Scan for the cell matching the given text and deliver its [X, Y] coordinate at center. 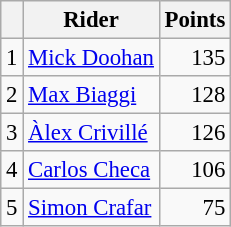
Points [194, 20]
4 [12, 170]
Rider [92, 20]
106 [194, 170]
Max Biaggi [92, 95]
Àlex Crivillé [92, 133]
Simon Crafar [92, 208]
5 [12, 208]
135 [194, 58]
1 [12, 58]
3 [12, 133]
128 [194, 95]
Mick Doohan [92, 58]
2 [12, 95]
Carlos Checa [92, 170]
75 [194, 208]
126 [194, 133]
